Return [X, Y] of the center of cell containing provided text 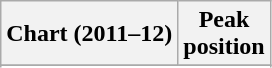
Chart (2011–12) [90, 34]
Peakposition [224, 34]
